Return the [x, y] coordinate for the center point of the cell that contains the specified text.  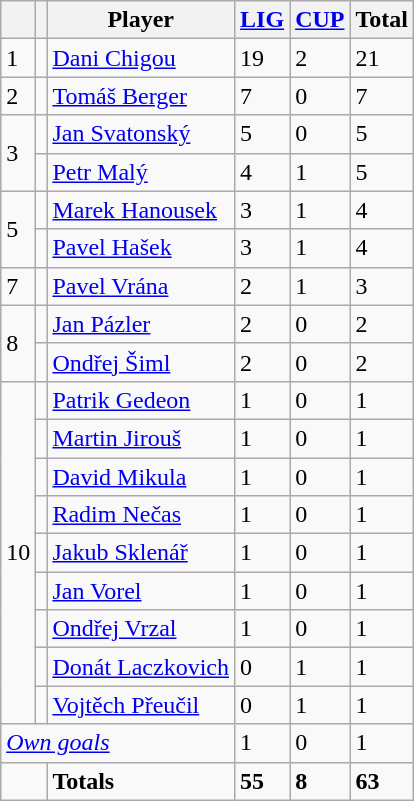
CUP [320, 20]
David Mikula [141, 477]
Patrik Gedeon [141, 400]
Totals [141, 781]
Martin Jirouš [141, 438]
Jan Vorel [141, 591]
Jan Pázler [141, 324]
19 [262, 58]
Pavel Vrána [141, 286]
LIG [262, 20]
Own goals [118, 743]
21 [382, 58]
Ondřej Vrzal [141, 629]
Total [382, 20]
Dani Chigou [141, 58]
Donát Laczkovich [141, 667]
Player [141, 20]
Pavel Hašek [141, 248]
Ondřej Šiml [141, 362]
Jakub Sklenář [141, 553]
Jan Svatonský [141, 134]
Radim Nečas [141, 515]
Vojtěch Přeučil [141, 705]
55 [262, 781]
63 [382, 781]
Tomáš Berger [141, 96]
Petr Malý [141, 172]
Marek Hanousek [141, 210]
10 [18, 552]
